Extract the [X, Y] coordinate from the center of the cell holding the provided text.  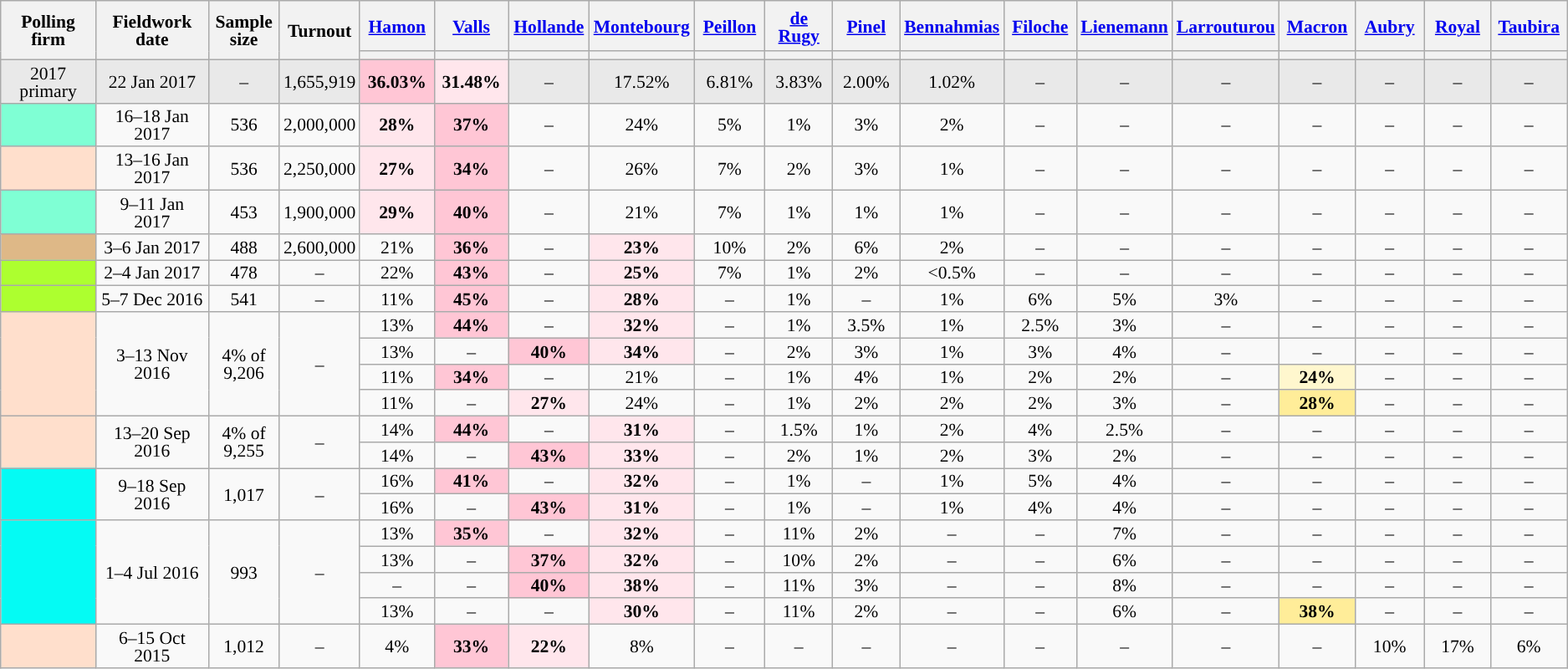
488 [244, 248]
2,000,000 [319, 125]
541 [244, 299]
Hollande [549, 26]
2.00% [866, 81]
26% [642, 169]
2,600,000 [319, 248]
1,900,000 [319, 212]
6–15 Oct 2015 [152, 646]
25% [642, 273]
3.83% [799, 81]
Samplesize [244, 30]
Filoche [1040, 26]
2–4 Jan 2017 [152, 273]
23% [642, 248]
Taubira [1529, 26]
35% [472, 534]
Macron [1317, 26]
31.48% [472, 81]
22 Jan 2017 [152, 81]
Montebourg [642, 26]
16–18 Jan 2017 [152, 125]
1–4 Jul 2016 [152, 572]
453 [244, 212]
Fieldwork date [152, 30]
6.81% [729, 81]
3–13 Nov 2016 [152, 364]
3.5% [866, 324]
30% [642, 612]
36.03% [396, 81]
993 [244, 572]
Bennahmias [952, 26]
Lienemann [1124, 26]
Peillon [729, 26]
Pinel [866, 26]
5–7 Dec 2016 [152, 299]
Polling firm [49, 30]
1,012 [244, 646]
Valls [472, 26]
478 [244, 273]
4% of 9,255 [244, 442]
29% [396, 212]
17% [1458, 646]
13–16 Jan 2017 [152, 169]
Hamon [396, 26]
45% [472, 299]
<0.5% [952, 273]
2017 primary [49, 81]
1.5% [799, 430]
9–18 Sep 2016 [152, 494]
1.02% [952, 81]
1,655,919 [319, 81]
Turnout [319, 30]
4% of 9,206 [244, 364]
36% [472, 248]
3–6 Jan 2017 [152, 248]
1,017 [244, 494]
2,250,000 [319, 169]
de Rugy [799, 26]
41% [472, 482]
Aubry [1390, 26]
17.52% [642, 81]
Larrouturou [1226, 26]
Royal [1458, 26]
9–11 Jan 2017 [152, 212]
13–20 Sep 2016 [152, 442]
